Capture the cell that displays the provided text and extract its (x, y) central coordinate. 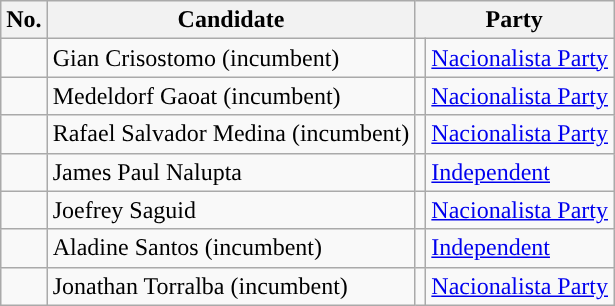
Joefrey Saguid (231, 210)
James Paul Nalupta (231, 172)
Jonathan Torralba (incumbent) (231, 286)
Party (514, 20)
Gian Crisostomo (incumbent) (231, 58)
Medeldorf Gaoat (incumbent) (231, 96)
Candidate (231, 20)
Aladine Santos (incumbent) (231, 248)
Rafael Salvador Medina (incumbent) (231, 134)
No. (24, 20)
